From the cell containing the given text, extract its center point as (x, y) coordinate. 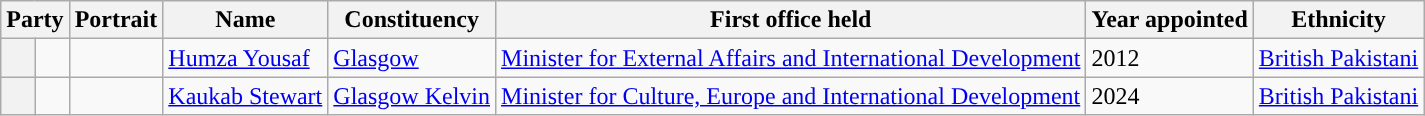
Year appointed (1170, 20)
Humza Yousaf (246, 58)
Portrait (116, 20)
Name (246, 20)
Kaukab Stewart (246, 96)
Ethnicity (1338, 20)
First office held (791, 20)
Constituency (412, 20)
Minister for Culture, Europe and International Development (791, 96)
Glasgow (412, 58)
Party (35, 20)
2012 (1170, 58)
2024 (1170, 96)
Minister for External Affairs and International Development (791, 58)
Glasgow Kelvin (412, 96)
